Identify which cell holds the provided text, then report its [X, Y] central coordinate. 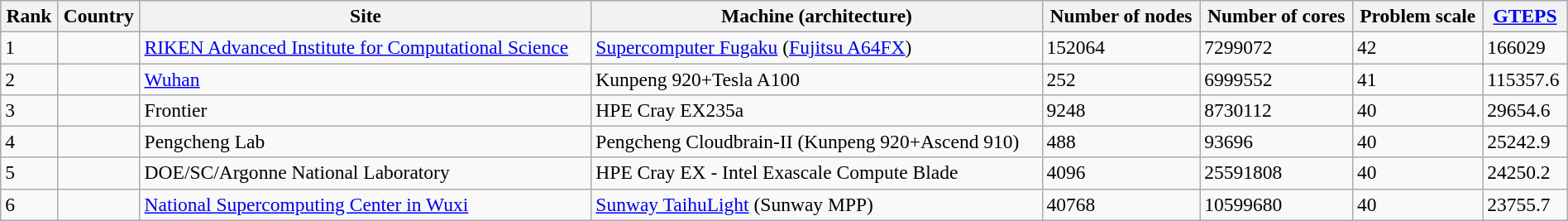
3 [30, 110]
42 [1417, 47]
152064 [1121, 47]
1 [30, 47]
Pengcheng Cloudbrain-II (Kunpeng 920+Ascend 910) [817, 142]
23755.7 [1525, 204]
40768 [1121, 204]
HPE Cray EX - Intel Exascale Compute Blade [817, 173]
HPE Cray EX235a [817, 110]
Pengcheng Lab [366, 142]
Number of nodes [1121, 16]
Country [98, 16]
24250.2 [1525, 173]
115357.6 [1525, 79]
10599680 [1277, 204]
166029 [1525, 47]
488 [1121, 142]
Number of cores [1277, 16]
Problem scale [1417, 16]
Site [366, 16]
7299072 [1277, 47]
6 [30, 204]
DOE/SC/Argonne National Laboratory [366, 173]
Machine (architecture) [817, 16]
252 [1121, 79]
5 [30, 173]
4096 [1121, 173]
25591808 [1277, 173]
Supercomputer Fugaku (Fujitsu A64FX) [817, 47]
National Supercomputing Center in Wuxi [366, 204]
RIKEN Advanced Institute for Computational Science [366, 47]
6999552 [1277, 79]
Sunway TaihuLight (Sunway MPP) [817, 204]
93696 [1277, 142]
4 [30, 142]
Kunpeng 920+Tesla A100 [817, 79]
Wuhan [366, 79]
8730112 [1277, 110]
2 [30, 79]
9248 [1121, 110]
GTEPS [1525, 16]
Frontier [366, 110]
29654.6 [1525, 110]
Rank [30, 16]
25242.9 [1525, 142]
41 [1417, 79]
